Provide the (x, y) coordinate of the cell's center where the given text is located.  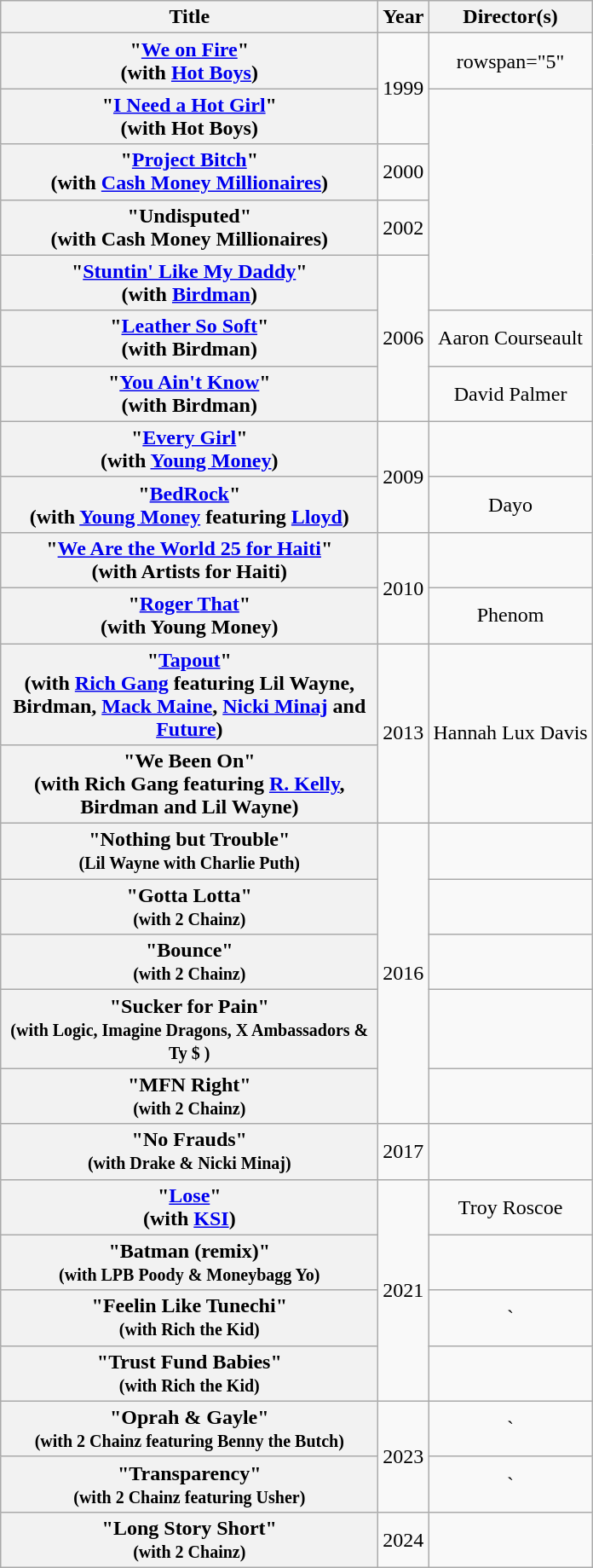
"Long Story Short"(with 2 Chainz) (189, 1540)
"Project Bitch"(with Cash Money Millionaires) (189, 172)
Director(s) (510, 17)
"Feelin Like Tunechi"(with Rich the Kid) (189, 1318)
2021 (404, 1290)
"Gotta Lotta"(with 2 Chainz) (189, 907)
2000 (404, 172)
"Lose"(with KSI) (189, 1207)
"Transparency"(with 2 Chainz featuring Usher) (189, 1484)
2013 (404, 733)
"We on Fire"(with Hot Boys) (189, 61)
"No Frauds"(with Drake & Nicki Minaj) (189, 1151)
"Roger That"(with Young Money) (189, 616)
Dayo (510, 505)
"You Ain't Know"(with Birdman) (189, 394)
"Nothing but Trouble"(Lil Wayne with Charlie Puth) (189, 851)
"Batman (remix)"(with LPB Poody & Moneybagg Yo) (189, 1262)
Troy Roscoe (510, 1207)
"I Need a Hot Girl"(with Hot Boys) (189, 116)
"Every Girl"(with Young Money) (189, 448)
Title (189, 17)
Phenom (510, 616)
"Leather So Soft"(with Birdman) (189, 338)
2017 (404, 1151)
"MFN Right"(with 2 Chainz) (189, 1096)
1999 (404, 89)
David Palmer (510, 394)
"Sucker for Pain"(with Logic, Imagine Dragons, X Ambassadors & Ty $ ) (189, 1029)
2023 (404, 1456)
Hannah Lux Davis (510, 733)
rowspan="5" (510, 61)
"BedRock"(with Young Money featuring Lloyd) (189, 505)
"Undisputed"(with Cash Money Millionaires) (189, 227)
"We Been On"(with Rich Gang featuring R. Kelly, Birdman and Lil Wayne) (189, 784)
2010 (404, 587)
2009 (404, 477)
Aaron Courseault (510, 338)
"Trust Fund Babies"(with Rich the Kid) (189, 1373)
Year (404, 17)
2002 (404, 227)
"Tapout"(with Rich Gang featuring Lil Wayne, Birdman, Mack Maine, Nicki Minaj and Future) (189, 694)
"We Are the World 25 for Haiti"(with Artists for Haiti) (189, 559)
2024 (404, 1540)
2006 (404, 338)
"Stuntin' Like My Daddy"(with Birdman) (189, 283)
2016 (404, 974)
"Oprah & Gayle"(with 2 Chainz featuring Benny the Butch) (189, 1429)
"Bounce"(with 2 Chainz) (189, 962)
